Return (X, Y) of the center of cell containing provided text 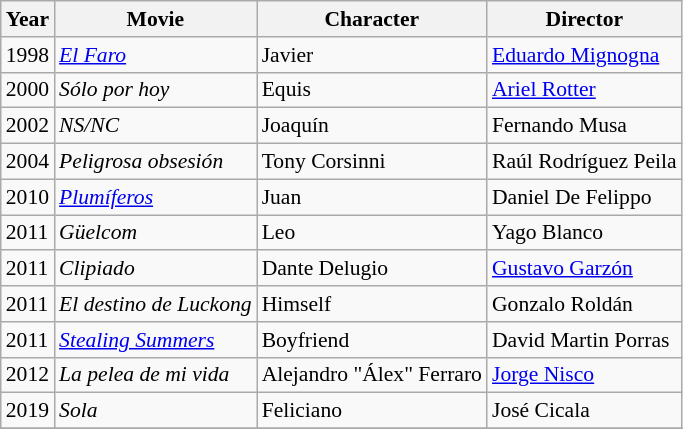
Tony Corsinni (372, 162)
Leo (372, 233)
2002 (28, 126)
Jorge Nisco (584, 375)
Joaquín (372, 126)
2012 (28, 375)
Plumíferos (156, 197)
Himself (372, 304)
El destino de Luckong (156, 304)
David Martin Porras (584, 340)
Director (584, 19)
Gonzalo Roldán (584, 304)
Alejandro "Álex" Ferraro (372, 375)
Fernando Musa (584, 126)
Eduardo Mignogna (584, 55)
El Faro (156, 55)
2004 (28, 162)
2019 (28, 411)
Javier (372, 55)
Peligrosa obsesión (156, 162)
NS/NC (156, 126)
Feliciano (372, 411)
Clipiado (156, 269)
Güelcom (156, 233)
Sólo por hoy (156, 90)
Year (28, 19)
Yago Blanco (584, 233)
Equis (372, 90)
Juan (372, 197)
Movie (156, 19)
1998 (28, 55)
Boyfriend (372, 340)
Character (372, 19)
Dante Delugio (372, 269)
José Cicala (584, 411)
Gustavo Garzón (584, 269)
Raúl Rodríguez Peila (584, 162)
2000 (28, 90)
La pelea de mi vida (156, 375)
Ariel Rotter (584, 90)
Sola (156, 411)
2010 (28, 197)
Stealing Summers (156, 340)
Daniel De Felippo (584, 197)
